Provide the [X, Y] coordinate of the cell's center where the given text is located.  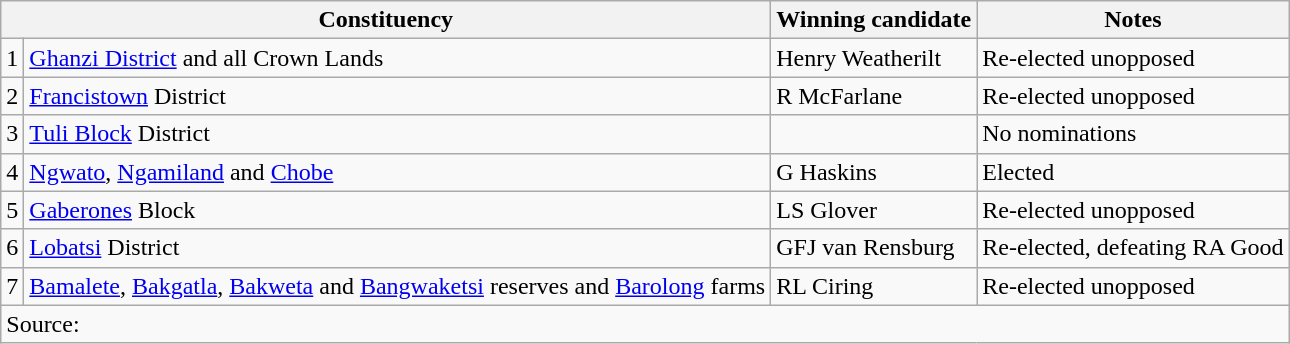
Elected [1133, 172]
6 [12, 248]
GFJ van Rensburg [874, 248]
Re-elected, defeating RA Good [1133, 248]
Source: [645, 324]
Tuli Block District [398, 134]
Constituency [386, 20]
4 [12, 172]
LS Glover [874, 210]
Gaberones Block [398, 210]
R McFarlane [874, 96]
Ghanzi District and all Crown Lands [398, 58]
Lobatsi District [398, 248]
G Haskins [874, 172]
3 [12, 134]
Ngwato, Ngamiland and Chobe [398, 172]
1 [12, 58]
5 [12, 210]
Francistown District [398, 96]
7 [12, 286]
2 [12, 96]
Bamalete, Bakgatla, Bakweta and Bangwaketsi reserves and Barolong farms [398, 286]
Notes [1133, 20]
Henry Weatherilt [874, 58]
Winning candidate [874, 20]
No nominations [1133, 134]
RL Ciring [874, 286]
